For the text-containing cell, return its midpoint in (X, Y) coordinate format. 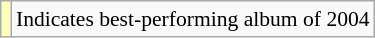
Indicates best-performing album of 2004 (193, 19)
